Capture the cell that displays the provided text and extract its [x, y] central coordinate. 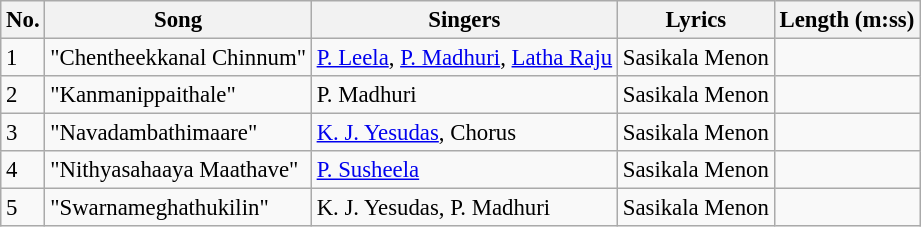
"Chentheekkanal Chinnum" [178, 58]
No. [23, 20]
Length (m:ss) [846, 20]
"Kanmanippaithale" [178, 95]
"Nithyasahaaya Maathave" [178, 170]
"Swarnameghathukilin" [178, 208]
4 [23, 170]
P. Madhuri [464, 95]
5 [23, 208]
K. J. Yesudas, Chorus [464, 133]
1 [23, 58]
Singers [464, 20]
K. J. Yesudas, P. Madhuri [464, 208]
P. Susheela [464, 170]
P. Leela, P. Madhuri, Latha Raju [464, 58]
3 [23, 133]
Song [178, 20]
"Navadambathimaare" [178, 133]
2 [23, 95]
Lyrics [696, 20]
